Scan for the cell matching the given text and deliver its [X, Y] coordinate at center. 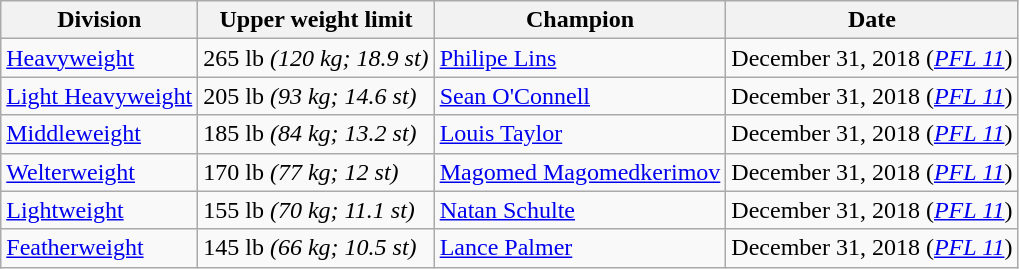
170 lb (77 kg; 12 st) [316, 172]
Louis Taylor [580, 134]
Welterweight [100, 172]
Natan Schulte [580, 210]
Middleweight [100, 134]
Featherweight [100, 248]
Upper weight limit [316, 20]
185 lb (84 kg; 13.2 st) [316, 134]
Philipe Lins [580, 58]
155 lb (70 kg; 11.1 st) [316, 210]
Sean O'Connell [580, 96]
145 lb (66 kg; 10.5 st) [316, 248]
205 lb (93 kg; 14.6 st) [316, 96]
Heavyweight [100, 58]
265 lb (120 kg; 18.9 st) [316, 58]
Champion [580, 20]
Magomed Magomedkerimov [580, 172]
Light Heavyweight [100, 96]
Division [100, 20]
Lightweight [100, 210]
Date [872, 20]
Lance Palmer [580, 248]
